Capture the cell that displays the provided text and extract its [x, y] central coordinate. 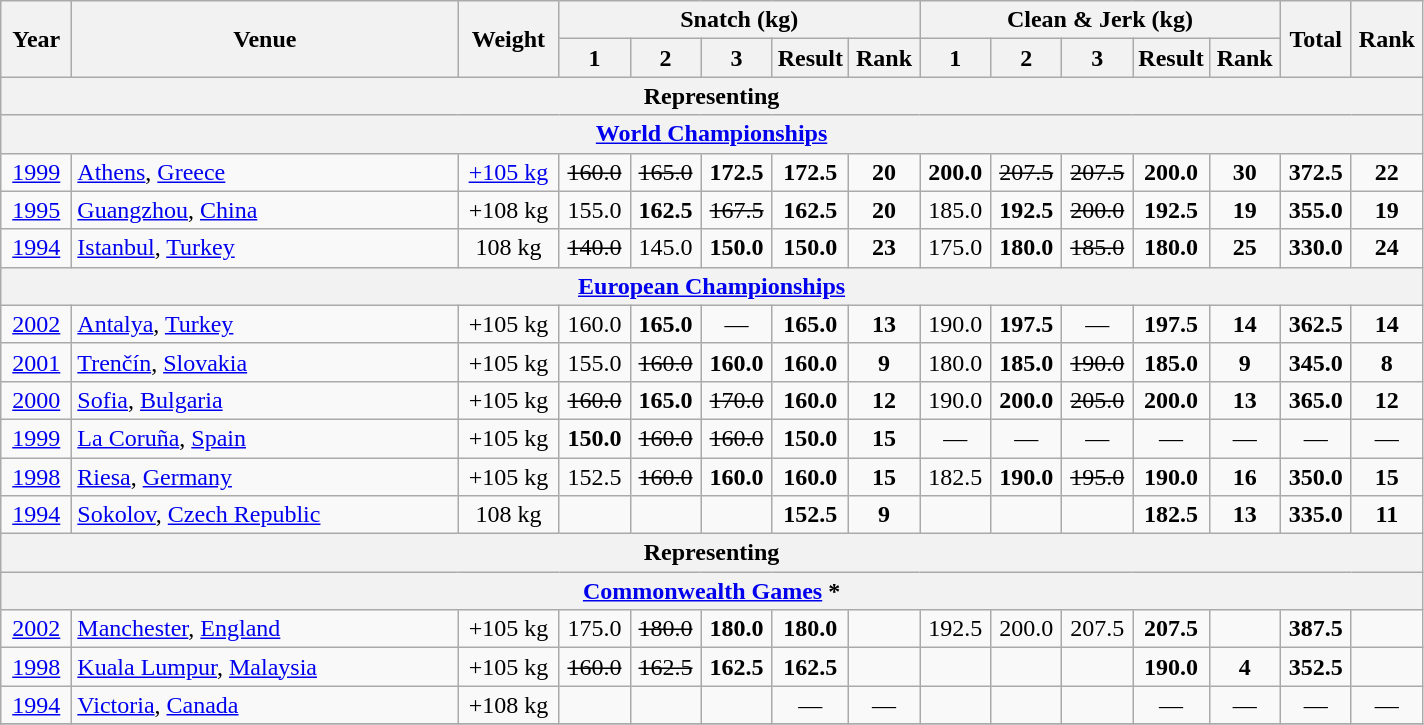
Riesa, Germany [265, 477]
352.5 [1316, 667]
362.5 [1316, 324]
355.0 [1316, 210]
Manchester, England [265, 629]
Snatch (kg) [740, 20]
140.0 [594, 248]
Istanbul, Turkey [265, 248]
345.0 [1316, 362]
Antalya, Turkey [265, 324]
Athens, Greece [265, 172]
Sokolov, Czech Republic [265, 515]
167.5 [736, 210]
335.0 [1316, 515]
387.5 [1316, 629]
16 [1244, 477]
Weight [508, 39]
Total [1316, 39]
1995 [36, 210]
23 [884, 248]
2000 [36, 400]
Year [36, 39]
330.0 [1316, 248]
4 [1244, 667]
11 [1386, 515]
365.0 [1316, 400]
24 [1386, 248]
22 [1386, 172]
Venue [265, 39]
Victoria, Canada [265, 705]
30 [1244, 172]
La Coruña, Spain [265, 438]
Sofia, Bulgaria [265, 400]
World Championships [712, 134]
Kuala Lumpur, Malaysia [265, 667]
European Championships [712, 286]
Clean & Jerk (kg) [1100, 20]
Trenčín, Slovakia [265, 362]
372.5 [1316, 172]
205.0 [1098, 400]
170.0 [736, 400]
195.0 [1098, 477]
Guangzhou, China [265, 210]
25 [1244, 248]
350.0 [1316, 477]
Commonwealth Games * [712, 591]
2001 [36, 362]
8 [1386, 362]
145.0 [666, 248]
